Capture the cell that displays the provided text and extract its (X, Y) central coordinate. 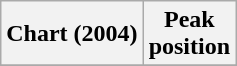
Chart (2004) (72, 34)
Peakposition (189, 34)
